Return (X, Y) of the center of cell containing provided text 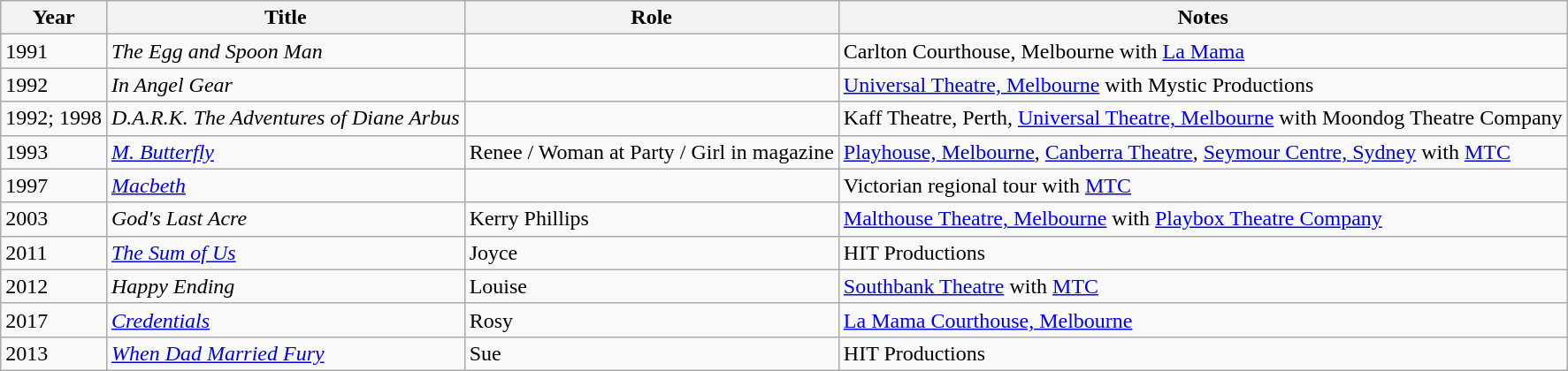
Kaff Theatre, Perth, Universal Theatre, Melbourne with Moondog Theatre Company (1203, 118)
Macbeth (285, 185)
Universal Theatre, Melbourne with Mystic Productions (1203, 85)
2017 (54, 320)
God's Last Acre (285, 219)
1997 (54, 185)
Happy Ending (285, 286)
Year (54, 18)
1992; 1998 (54, 118)
La Mama Courthouse, Melbourne (1203, 320)
Renee / Woman at Party / Girl in magazine (651, 152)
1993 (54, 152)
2003 (54, 219)
1991 (54, 51)
Joyce (651, 253)
2013 (54, 353)
Title (285, 18)
Victorian regional tour with MTC (1203, 185)
Rosy (651, 320)
Carlton Courthouse, Melbourne with La Mama (1203, 51)
Kerry Phillips (651, 219)
1992 (54, 85)
2012 (54, 286)
The Sum of Us (285, 253)
Credentials (285, 320)
Malthouse Theatre, Melbourne with Playbox Theatre Company (1203, 219)
2011 (54, 253)
Louise (651, 286)
Notes (1203, 18)
Southbank Theatre with MTC (1203, 286)
Playhouse, Melbourne, Canberra Theatre, Seymour Centre, Sydney with MTC (1203, 152)
The Egg and Spoon Man (285, 51)
When Dad Married Fury (285, 353)
In Angel Gear (285, 85)
D.A.R.K. The Adventures of Diane Arbus (285, 118)
Sue (651, 353)
Role (651, 18)
M. Butterfly (285, 152)
